Identify which cell holds the provided text, then report its [X, Y] central coordinate. 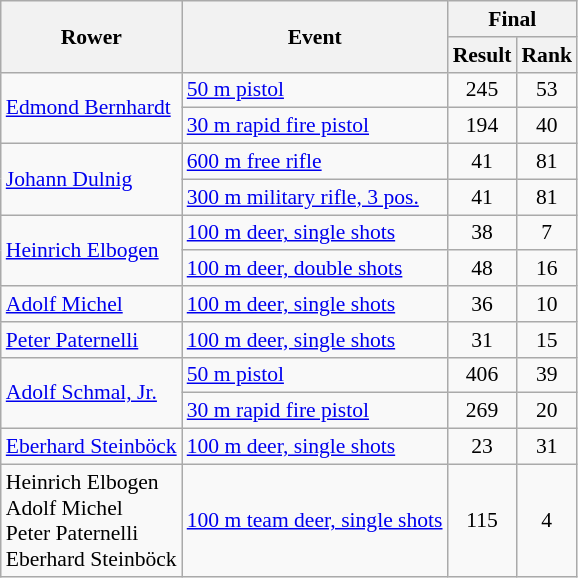
Heinrich Elbogen Adolf Michel Peter Paternelli Eberhard Steinböck [92, 520]
23 [482, 447]
Edmond Bernhardt [92, 108]
10 [546, 304]
7 [546, 233]
100 m team deer, single shots [315, 520]
Result [482, 55]
115 [482, 520]
Adolf Schmal, Jr. [92, 392]
4 [546, 520]
Rower [92, 36]
245 [482, 90]
38 [482, 233]
Johann Dulnig [92, 180]
Eberhard Steinböck [92, 447]
Rank [546, 55]
Final [512, 19]
269 [482, 411]
300 m military rifle, 3 pos. [315, 197]
406 [482, 375]
15 [546, 340]
Peter Paternelli [92, 340]
16 [546, 269]
100 m deer, double shots [315, 269]
36 [482, 304]
40 [546, 126]
600 m free rifle [315, 162]
53 [546, 90]
48 [482, 269]
Event [315, 36]
20 [546, 411]
39 [546, 375]
Adolf Michel [92, 304]
194 [482, 126]
Heinrich Elbogen [92, 250]
